Output the (X, Y) coordinate of the center of the cell containing the given text.  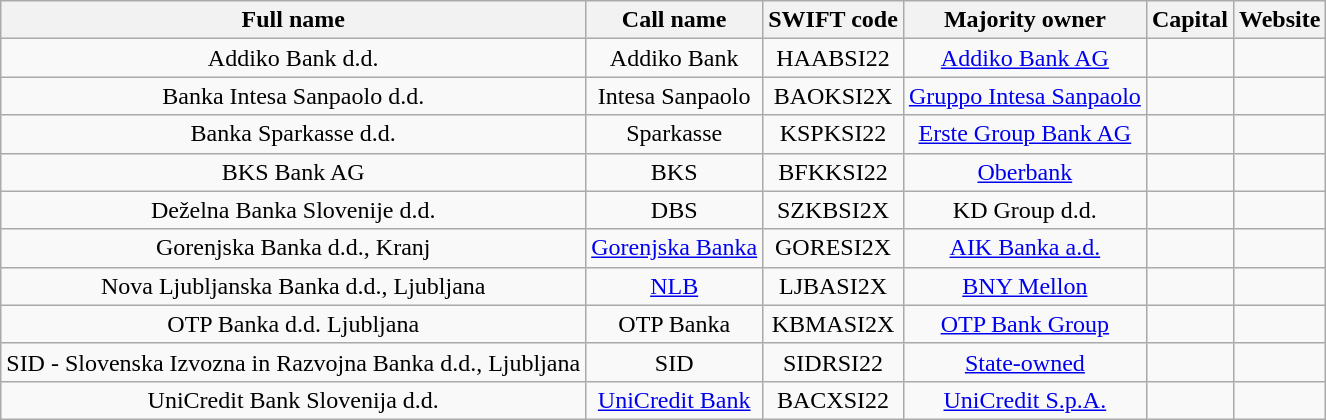
Nova Ljubljanska Banka d.d., Ljubljana (294, 286)
UniCredit Bank Slovenija d.d. (294, 400)
Gruppo Intesa Sanpaolo (1024, 96)
NLB (674, 286)
Addiko Bank d.d. (294, 58)
BKS (674, 172)
Full name (294, 20)
HAABSI22 (834, 58)
BAOKSI2X (834, 96)
Deželna Banka Slovenije d.d. (294, 210)
Banka Sparkasse d.d. (294, 134)
BKS Bank AG (294, 172)
Gorenjska Banka d.d., Kranj (294, 248)
LJBASI2X (834, 286)
AIK Banka a.d. (1024, 248)
UniCredit S.p.A. (1024, 400)
SZKBSI2X (834, 210)
Call name (674, 20)
Oberbank (1024, 172)
KSPKSI22 (834, 134)
State-owned (1024, 362)
Addiko Bank (674, 58)
KD Group d.d. (1024, 210)
OTP Bank Group (1024, 324)
Banka Intesa Sanpaolo d.d. (294, 96)
KBMASI2X (834, 324)
Addiko Bank AG (1024, 58)
SID (674, 362)
GORESI2X (834, 248)
Erste Group Bank AG (1024, 134)
Gorenjska Banka (674, 248)
SWIFT code (834, 20)
OTP Banka (674, 324)
SIDRSI22 (834, 362)
BFKKSI22 (834, 172)
Capital (1190, 20)
DBS (674, 210)
Intesa Sanpaolo (674, 96)
UniCredit Bank (674, 400)
SID - Slovenska Izvozna in Razvojna Banka d.d., Ljubljana (294, 362)
BACXSI22 (834, 400)
BNY Mellon (1024, 286)
Website (1279, 20)
OTP Banka d.d. Ljubljana (294, 324)
Majority owner (1024, 20)
Sparkasse (674, 134)
